Capture the cell that displays the provided text and extract its [X, Y] central coordinate. 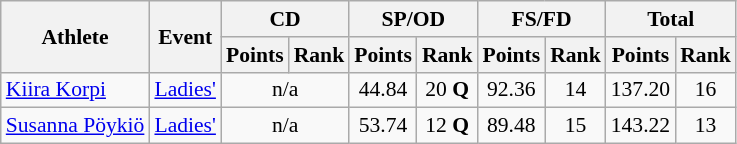
Athlete [76, 36]
89.48 [511, 126]
143.22 [640, 126]
SP/OD [413, 19]
Event [185, 36]
53.74 [383, 126]
Total [671, 19]
20 Q [448, 90]
13 [706, 126]
16 [706, 90]
FS/FD [541, 19]
137.20 [640, 90]
44.84 [383, 90]
CD [285, 19]
15 [576, 126]
92.36 [511, 90]
Susanna Pöykiö [76, 126]
Kiira Korpi [76, 90]
12 Q [448, 126]
14 [576, 90]
